Output the [X, Y] coordinate of the center of the cell containing the given text.  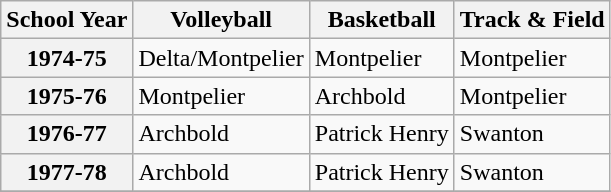
1977-78 [67, 172]
1976-77 [67, 134]
Basketball [382, 20]
Track & Field [532, 20]
Volleyball [221, 20]
School Year [67, 20]
Delta/Montpelier [221, 58]
1975-76 [67, 96]
1974-75 [67, 58]
